For the text-containing cell, return its midpoint in [x, y] coordinate format. 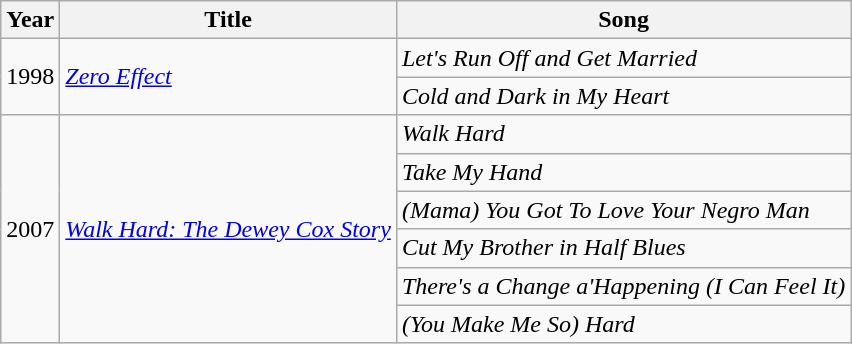
(Mama) You Got To Love Your Negro Man [623, 210]
(You Make Me So) Hard [623, 324]
Zero Effect [228, 77]
Title [228, 20]
2007 [30, 229]
Year [30, 20]
Cold and Dark in My Heart [623, 96]
Cut My Brother in Half Blues [623, 248]
Walk Hard [623, 134]
There's a Change a'Happening (I Can Feel It) [623, 286]
Take My Hand [623, 172]
Song [623, 20]
Let's Run Off and Get Married [623, 58]
Walk Hard: The Dewey Cox Story [228, 229]
1998 [30, 77]
